For the text-containing cell, return its midpoint in (x, y) coordinate format. 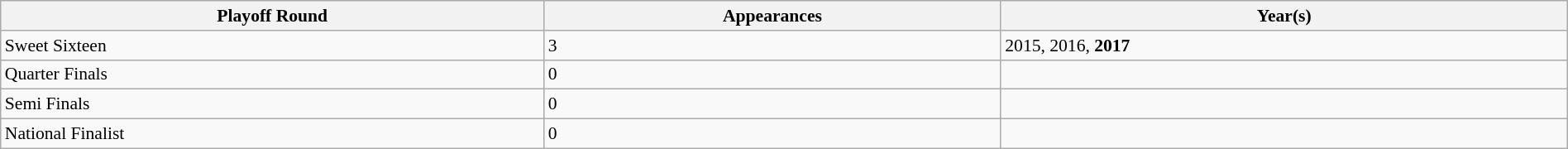
Playoff Round (273, 16)
Year(s) (1284, 16)
2015, 2016, 2017 (1284, 46)
3 (772, 46)
Semi Finals (273, 104)
National Finalist (273, 134)
Quarter Finals (273, 74)
Sweet Sixteen (273, 46)
Appearances (772, 16)
